Determine the [x, y] coordinate at the center of the cell enclosing the given text.  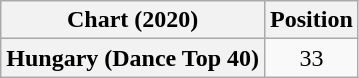
Hungary (Dance Top 40) [133, 58]
33 [312, 58]
Chart (2020) [133, 20]
Position [312, 20]
